Detect which cell encompasses the target text, then output its (x, y) center coordinate. 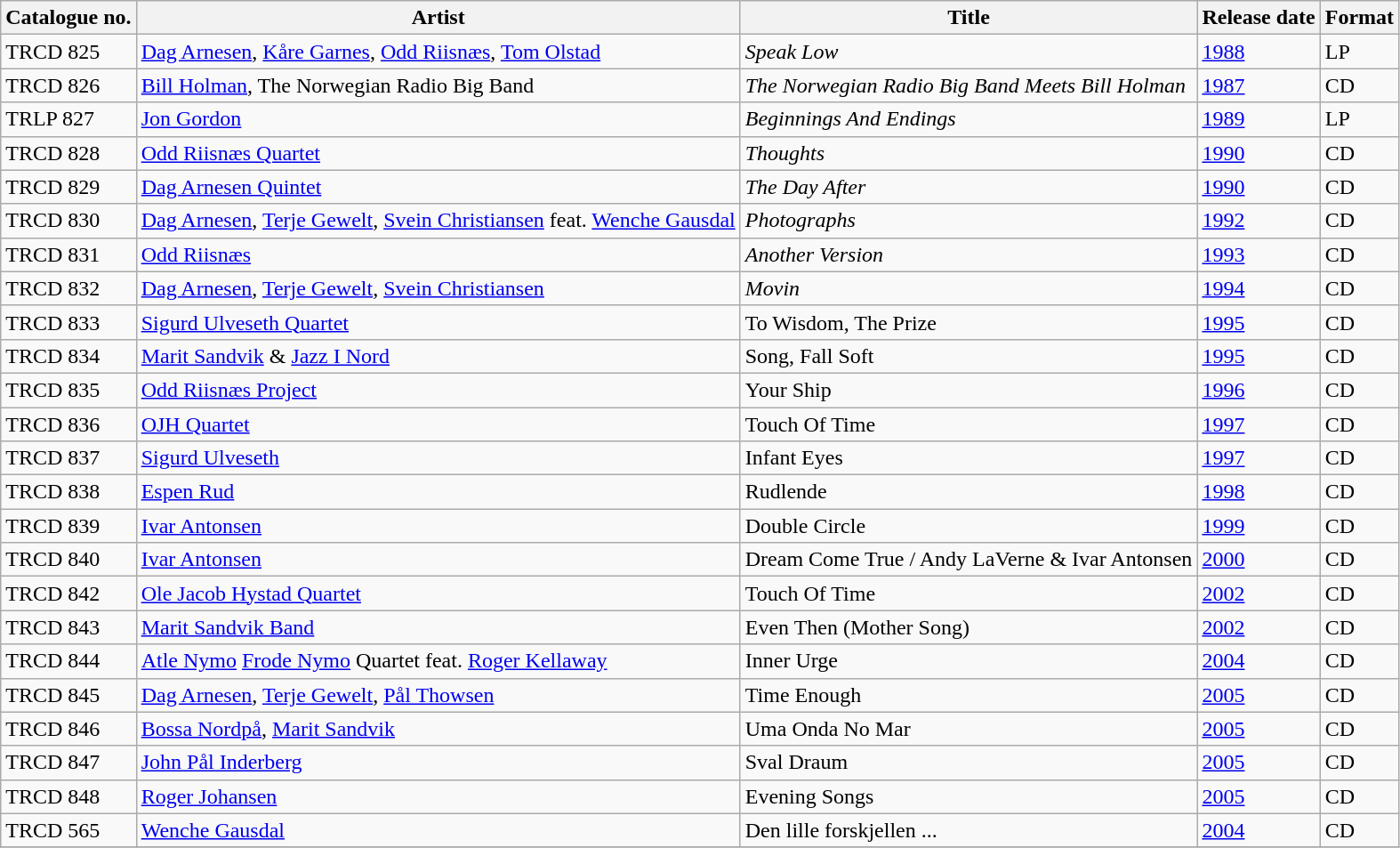
TRCD 836 (68, 424)
Dag Arnesen, Terje Gewelt, Svein Christiansen (438, 288)
TRCD 833 (68, 322)
1993 (1259, 254)
Photographs (969, 221)
Thoughts (969, 153)
Odd Riisnæs Quartet (438, 153)
John Pål Inderberg (438, 763)
Odd Riisnæs (438, 254)
Ole Jacob Hystad Quartet (438, 594)
TRCD 829 (68, 187)
Dream Come True / Andy LaVerne & Ivar Antonsen (969, 560)
Sval Draum (969, 763)
Roger Johansen (438, 796)
Format (1359, 18)
1987 (1259, 85)
TRCD 847 (68, 763)
TRCD 840 (68, 560)
Dag Arnesen, Kåre Garnes, Odd Riisnæs, Tom Olstad (438, 52)
TRCD 834 (68, 356)
TRCD 828 (68, 153)
2000 (1259, 560)
OJH Quartet (438, 424)
TRCD 848 (68, 796)
The Day After (969, 187)
TRCD 838 (68, 492)
Evening Songs (969, 796)
Release date (1259, 18)
Beginnings And Endings (969, 119)
1989 (1259, 119)
Rudlende (969, 492)
Marit Sandvik Band (438, 627)
TRCD 565 (68, 830)
Infant Eyes (969, 458)
TRCD 845 (68, 695)
TRCD 831 (68, 254)
Uma Onda No Mar (969, 729)
TRCD 825 (68, 52)
Dag Arnesen, Terje Gewelt, Svein Christiansen feat. Wenche Gausdal (438, 221)
Speak Low (969, 52)
Atle Nymo Frode Nymo Quartet feat. Roger Kellaway (438, 661)
1992 (1259, 221)
To Wisdom, The Prize (969, 322)
Sigurd Ulveseth (438, 458)
TRCD 837 (68, 458)
Dag Arnesen, Terje Gewelt, Pål Thowsen (438, 695)
Time Enough (969, 695)
Sigurd Ulveseth Quartet (438, 322)
Inner Urge (969, 661)
Bill Holman, The Norwegian Radio Big Band (438, 85)
Even Then (Mother Song) (969, 627)
Den lille forskjellen ... (969, 830)
1994 (1259, 288)
TRCD 835 (68, 390)
Double Circle (969, 526)
Another Version (969, 254)
Jon Gordon (438, 119)
TRCD 826 (68, 85)
TRCD 846 (68, 729)
Espen Rud (438, 492)
TRCD 843 (68, 627)
Title (969, 18)
TRCD 842 (68, 594)
Artist (438, 18)
Marit Sandvik & Jazz I Nord (438, 356)
TRCD 839 (68, 526)
1996 (1259, 390)
The Norwegian Radio Big Band Meets Bill Holman (969, 85)
1988 (1259, 52)
Odd Riisnæs Project (438, 390)
1998 (1259, 492)
Catalogue no. (68, 18)
TRCD 844 (68, 661)
TRCD 832 (68, 288)
Bossa Nordpå, Marit Sandvik (438, 729)
Song, Fall Soft (969, 356)
TRCD 830 (68, 221)
Dag Arnesen Quintet (438, 187)
Movin (969, 288)
Your Ship (969, 390)
1999 (1259, 526)
Wenche Gausdal (438, 830)
TRLP 827 (68, 119)
